Detect which cell encompasses the target text, then output its [x, y] center coordinate. 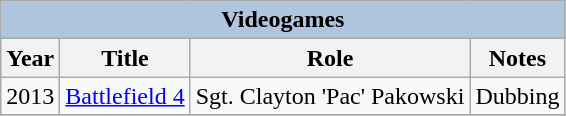
Notes [518, 58]
Title [125, 58]
2013 [30, 96]
Battlefield 4 [125, 96]
Year [30, 58]
Dubbing [518, 96]
Role [330, 58]
Videogames [283, 20]
Sgt. Clayton 'Pac' Pakowski [330, 96]
